For the text-containing cell, return its midpoint in [X, Y] coordinate format. 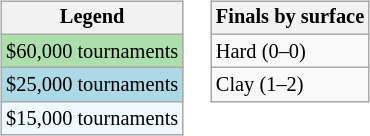
$25,000 tournaments [92, 85]
Legend [92, 18]
$15,000 tournaments [92, 119]
Clay (1–2) [290, 85]
$60,000 tournaments [92, 51]
Hard (0–0) [290, 51]
Finals by surface [290, 18]
